Extract the [x, y] coordinate from the center of the cell holding the provided text.  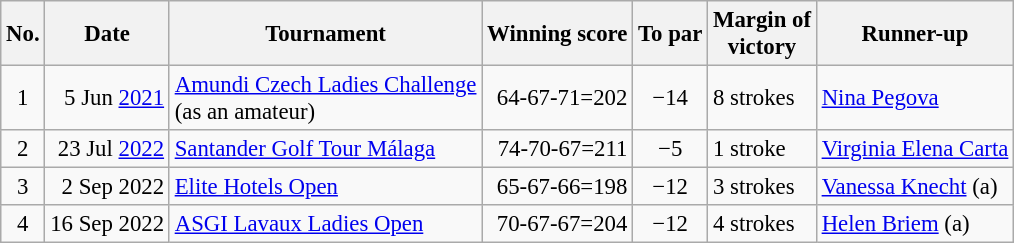
Runner-up [914, 34]
4 strokes [762, 224]
Nina Pegova [914, 98]
16 Sep 2022 [107, 224]
2 [23, 149]
3 [23, 187]
5 Jun 2021 [107, 98]
Date [107, 34]
Vanessa Knecht (a) [914, 187]
−5 [670, 149]
Winning score [558, 34]
4 [23, 224]
23 Jul 2022 [107, 149]
1 [23, 98]
Amundi Czech Ladies Challenge (as an amateur) [325, 98]
Tournament [325, 34]
Virginia Elena Carta [914, 149]
2 Sep 2022 [107, 187]
70-67-67=204 [558, 224]
Elite Hotels Open [325, 187]
Santander Golf Tour Málaga [325, 149]
ASGI Lavaux Ladies Open [325, 224]
Margin ofvictory [762, 34]
74-70-67=211 [558, 149]
65-67-66=198 [558, 187]
No. [23, 34]
−14 [670, 98]
8 strokes [762, 98]
64-67-71=202 [558, 98]
3 strokes [762, 187]
1 stroke [762, 149]
To par [670, 34]
Helen Briem (a) [914, 224]
